Search for the cell housing the specified text and yield its [x, y] center coordinate. 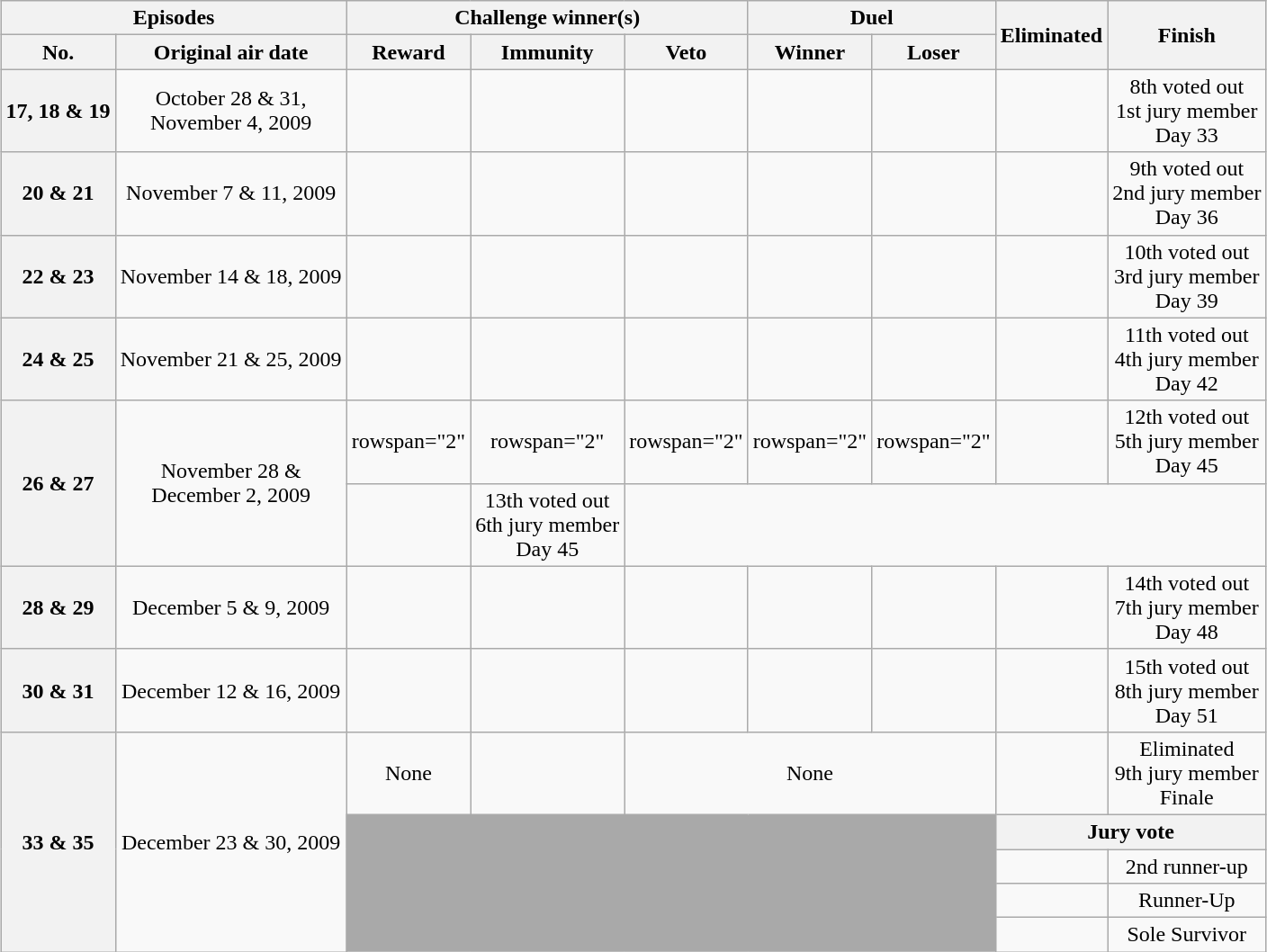
Eliminated9th jury memberFinale [1187, 773]
15th voted out8th jury memberDay 51 [1187, 690]
Jury vote [1130, 831]
2nd runner-up [1187, 867]
Duel [871, 18]
13th voted out6th jury memberDay 45 [547, 525]
12th voted out5th jury memberDay 45 [1187, 442]
Challenge winner(s) [547, 18]
14th voted out7th jury memberDay 48 [1187, 607]
22 & 23 [58, 276]
November 14 & 18, 2009 [230, 276]
8th voted out1st jury memberDay 33 [1187, 111]
Immunity [547, 52]
December 12 & 16, 2009 [230, 690]
Runner-Up [1187, 901]
26 & 27 [58, 483]
Finish [1187, 35]
30 & 31 [58, 690]
9th voted out2nd jury memberDay 36 [1187, 193]
Winner [810, 52]
11th voted out4th jury memberDay 42 [1187, 359]
28 & 29 [58, 607]
33 & 35 [58, 841]
Episodes [174, 18]
December 5 & 9, 2009 [230, 607]
November 28 &December 2, 2009 [230, 483]
November 21 & 25, 2009 [230, 359]
No. [58, 52]
Reward [409, 52]
Eliminated [1051, 35]
17, 18 & 19 [58, 111]
Loser [934, 52]
20 & 21 [58, 193]
Veto [687, 52]
November 7 & 11, 2009 [230, 193]
10th voted out3rd jury memberDay 39 [1187, 276]
Sole Survivor [1187, 935]
December 23 & 30, 2009 [230, 841]
October 28 & 31,November 4, 2009 [230, 111]
24 & 25 [58, 359]
Original air date [230, 52]
